Pinpoint the cell where the given text exists, returning its [x, y] midpoint coordinate. 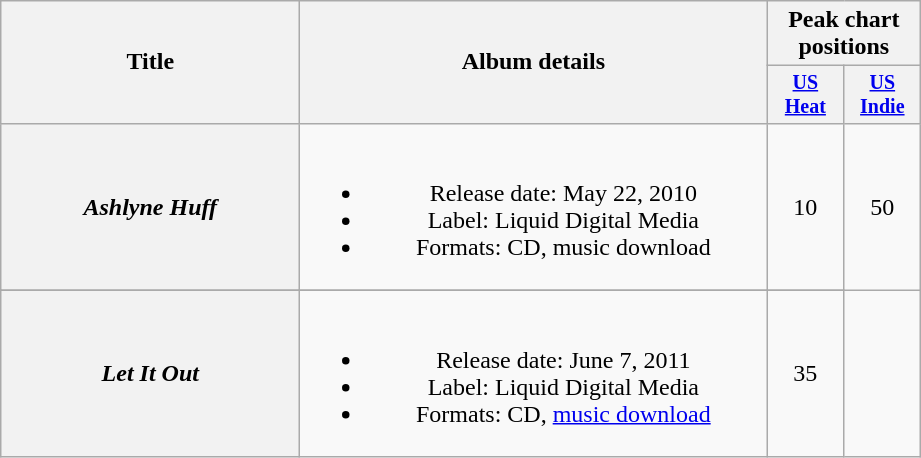
50 [882, 206]
10 [806, 206]
USHeat [806, 94]
Peak chartpositions [844, 34]
Release date: June 7, 2011Label: Liquid Digital MediaFormats: CD, music download [534, 374]
USIndie [882, 94]
Release date: May 22, 2010Label: Liquid Digital MediaFormats: CD, music download [534, 206]
Ashlyne Huff [150, 206]
Let It Out [150, 374]
35 [806, 374]
Album details [534, 62]
Title [150, 62]
